Extract the [x, y] coordinate from the center of the cell holding the provided text.  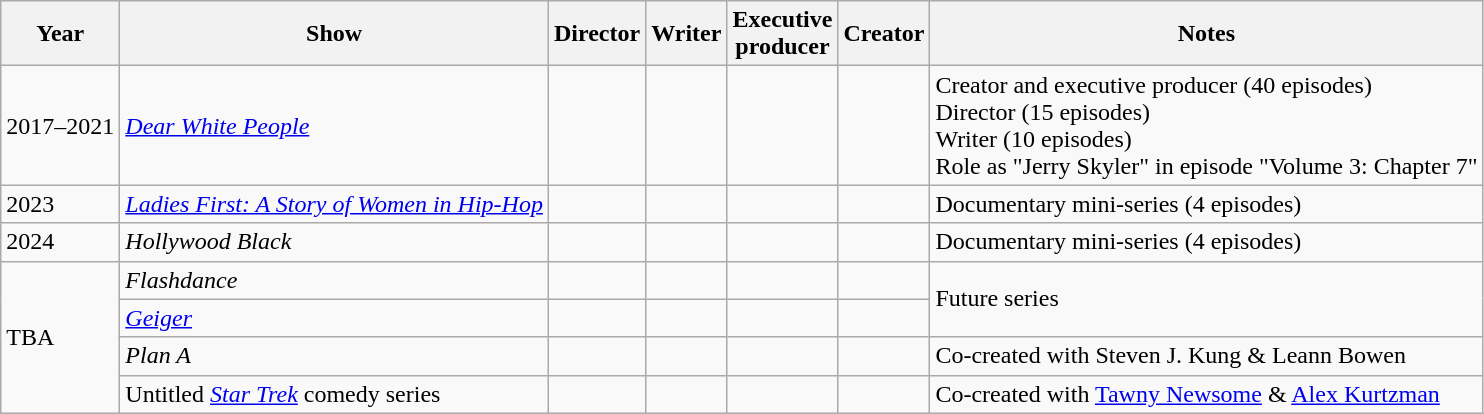
Hollywood Black [334, 242]
Creator and executive producer (40 episodes)Director (15 episodes)Writer (10 episodes)Role as "Jerry Skyler" in episode "Volume 3: Chapter 7" [1206, 126]
Writer [686, 34]
2023 [60, 204]
Plan A [334, 356]
Show [334, 34]
TBA [60, 337]
Director [596, 34]
Dear White People [334, 126]
Co-created with Steven J. Kung & Leann Bowen [1206, 356]
Untitled Star Trek comedy series [334, 394]
Ladies First: A Story of Women in Hip-Hop [334, 204]
Flashdance [334, 280]
2017–2021 [60, 126]
2024 [60, 242]
Future series [1206, 299]
Creator [884, 34]
Co-created with Tawny Newsome & Alex Kurtzman [1206, 394]
Geiger [334, 318]
Notes [1206, 34]
Executiveproducer [782, 34]
Year [60, 34]
